Return [x, y] of the center of cell containing provided text 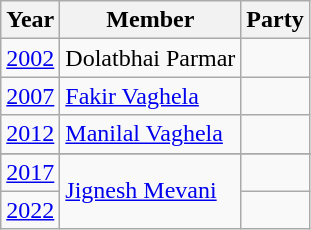
Party [275, 20]
2012 [30, 134]
Manilal Vaghela [150, 134]
Jignesh Mevani [150, 191]
Year [30, 20]
Fakir Vaghela [150, 96]
Dolatbhai Parmar [150, 58]
2002 [30, 58]
2007 [30, 96]
2022 [30, 210]
2017 [30, 172]
Member [150, 20]
